Output the (X, Y) coordinate of the center of the cell containing the given text.  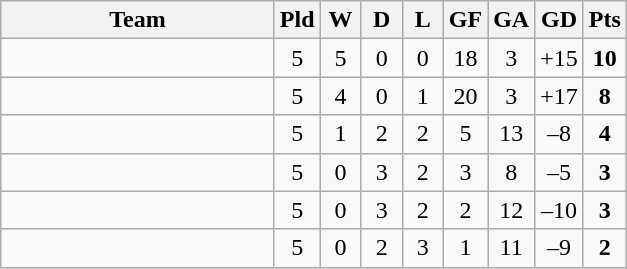
GF (465, 20)
W (340, 20)
11 (512, 248)
D (382, 20)
–8 (560, 134)
–9 (560, 248)
Team (138, 20)
+15 (560, 58)
L (422, 20)
10 (604, 58)
13 (512, 134)
Pld (297, 20)
+17 (560, 96)
20 (465, 96)
–10 (560, 210)
Pts (604, 20)
18 (465, 58)
GA (512, 20)
12 (512, 210)
GD (560, 20)
–5 (560, 172)
